Locate the cell with the specified text and output its (X, Y) center coordinate. 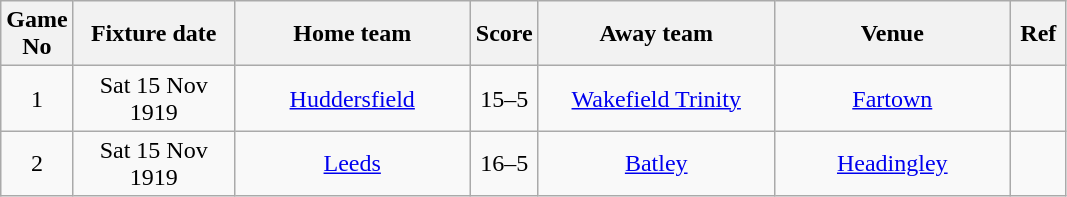
15–5 (504, 98)
Game No (37, 34)
Fixture date (154, 34)
Fartown (892, 98)
Leeds (352, 164)
Venue (892, 34)
Huddersfield (352, 98)
Away team (656, 34)
2 (37, 164)
Score (504, 34)
1 (37, 98)
Ref (1038, 34)
Batley (656, 164)
Wakefield Trinity (656, 98)
Headingley (892, 164)
16–5 (504, 164)
Home team (352, 34)
